Extract the [x, y] coordinate from the center of the cell holding the provided text.  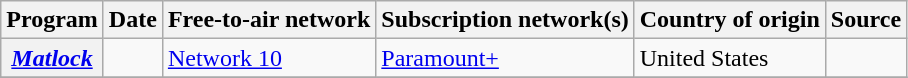
Source [866, 20]
Matlock [52, 58]
Network 10 [268, 58]
Paramount+ [505, 58]
Date [132, 20]
Free-to-air network [268, 20]
Subscription network(s) [505, 20]
United States [730, 58]
Country of origin [730, 20]
Program [52, 20]
